For the text-containing cell, return its midpoint in (x, y) coordinate format. 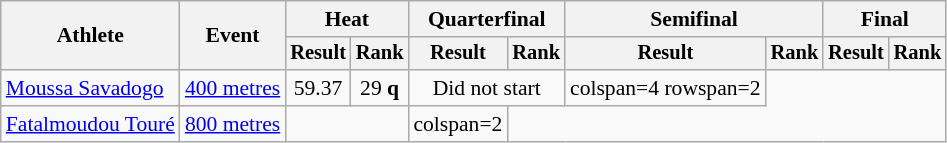
Heat (346, 19)
colspan=2 (458, 124)
29 q (380, 88)
Moussa Savadogo (90, 88)
Quarterfinal (486, 19)
Event (232, 36)
800 metres (232, 124)
Did not start (486, 88)
59.37 (318, 88)
Fatalmoudou Touré (90, 124)
Athlete (90, 36)
Semifinal (694, 19)
400 metres (232, 88)
Final (884, 19)
colspan=4 rowspan=2 (666, 88)
